Detect which cell encompasses the target text, then output its [x, y] center coordinate. 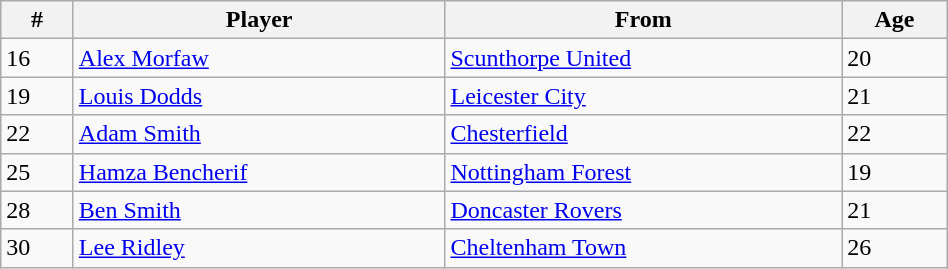
25 [38, 172]
Hamza Bencherif [259, 172]
Lee Ridley [259, 248]
Cheltenham Town [644, 248]
16 [38, 58]
26 [895, 248]
Chesterfield [644, 134]
From [644, 20]
# [38, 20]
Doncaster Rovers [644, 210]
Louis Dodds [259, 96]
Leicester City [644, 96]
30 [38, 248]
Age [895, 20]
Adam Smith [259, 134]
Nottingham Forest [644, 172]
Scunthorpe United [644, 58]
20 [895, 58]
28 [38, 210]
Alex Morfaw [259, 58]
Player [259, 20]
Ben Smith [259, 210]
